Pinpoint the cell where the given text exists, returning its [X, Y] midpoint coordinate. 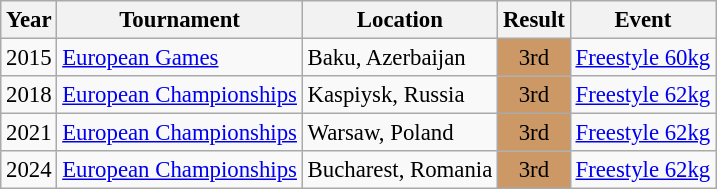
2024 [29, 170]
Freestyle 60kg [642, 58]
Kaspiysk, Russia [400, 95]
European Games [180, 58]
Location [400, 20]
2015 [29, 58]
Bucharest, Romania [400, 170]
Event [642, 20]
Result [534, 20]
Year [29, 20]
2018 [29, 95]
Tournament [180, 20]
Warsaw, Poland [400, 133]
2021 [29, 133]
Baku, Azerbaijan [400, 58]
